Scan for the cell matching the given text and deliver its (x, y) coordinate at center. 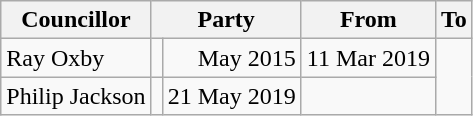
Party (226, 20)
Ray Oxby (76, 58)
May 2015 (232, 58)
11 Mar 2019 (368, 58)
Philip Jackson (76, 96)
To (454, 20)
Councillor (76, 20)
From (368, 20)
21 May 2019 (232, 96)
